Return [x, y] of the center of cell containing provided text 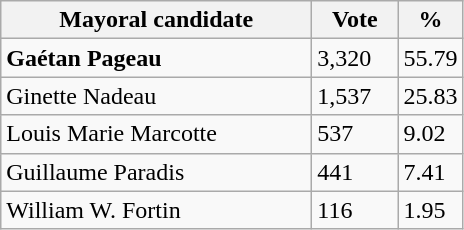
% [430, 20]
1,537 [355, 96]
Louis Marie Marcotte [156, 134]
Gaétan Pageau [156, 58]
25.83 [430, 96]
Ginette Nadeau [156, 96]
7.41 [430, 172]
441 [355, 172]
9.02 [430, 134]
Guillaume Paradis [156, 172]
William W. Fortin [156, 210]
116 [355, 210]
1.95 [430, 210]
Mayoral candidate [156, 20]
55.79 [430, 58]
3,320 [355, 58]
537 [355, 134]
Vote [355, 20]
